Determine the (x, y) coordinate at the center of the cell enclosing the given text.  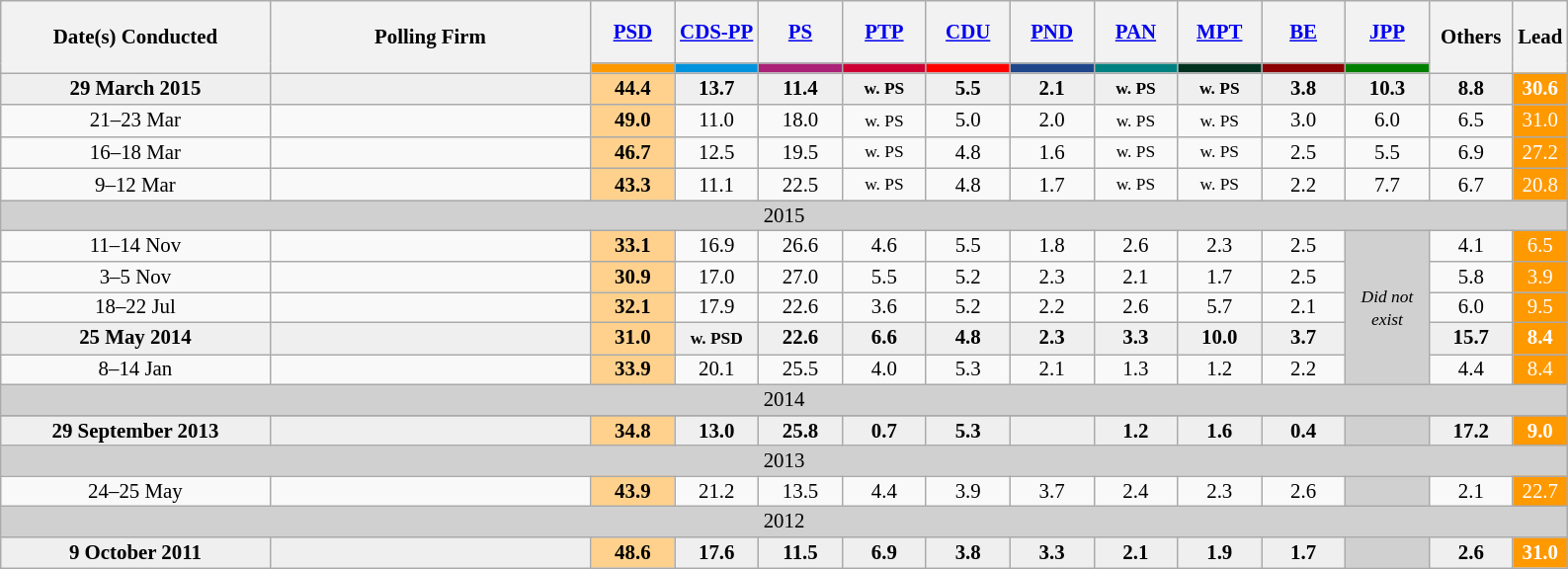
12.5 (717, 152)
CDU (968, 32)
32.1 (632, 306)
6.6 (883, 338)
30.6 (1539, 89)
16.9 (717, 247)
MPT (1219, 32)
2014 (784, 399)
22.5 (800, 185)
20.8 (1539, 185)
2015 (784, 215)
43.9 (632, 492)
25.5 (800, 369)
17.9 (717, 306)
5.7 (1219, 306)
49.0 (632, 121)
27.2 (1539, 152)
13.5 (800, 492)
48.6 (632, 553)
25 May 2014 (135, 338)
4.6 (883, 247)
2.4 (1136, 492)
9.5 (1539, 306)
15.7 (1470, 338)
1.9 (1219, 553)
16–18 Mar (135, 152)
3.6 (883, 306)
19.5 (800, 152)
0.7 (883, 431)
29 March 2015 (135, 89)
43.3 (632, 185)
11.5 (800, 553)
24–25 May (135, 492)
26.6 (800, 247)
9.0 (1539, 431)
4.0 (883, 369)
21.2 (717, 492)
11–14 Nov (135, 247)
3–5 Nov (135, 277)
11.0 (717, 121)
2013 (784, 460)
8.8 (1470, 89)
29 September 2013 (135, 431)
33.1 (632, 247)
3.0 (1304, 121)
0.4 (1304, 431)
18–22 Jul (135, 306)
w. PSD (717, 338)
17.6 (717, 553)
18.0 (800, 121)
BE (1304, 32)
PS (800, 32)
9–12 Mar (135, 185)
25.8 (800, 431)
21–23 Mar (135, 121)
8–14 Jan (135, 369)
30.9 (632, 277)
4.1 (1470, 247)
7.7 (1387, 185)
5.8 (1470, 277)
PND (1051, 32)
2012 (784, 522)
17.2 (1470, 431)
34.8 (632, 431)
13.0 (717, 431)
27.0 (800, 277)
6.7 (1470, 185)
10.0 (1219, 338)
Polling Firm (431, 38)
10.3 (1387, 89)
5.0 (968, 121)
11.4 (800, 89)
Did not exist (1387, 308)
1.8 (1051, 247)
46.7 (632, 152)
17.0 (717, 277)
11.1 (717, 185)
1.3 (1136, 369)
PTP (883, 32)
44.4 (632, 89)
PAN (1136, 32)
33.9 (632, 369)
22.7 (1539, 492)
PSD (632, 32)
9 October 2011 (135, 553)
Date(s) Conducted (135, 38)
CDS-PP (717, 32)
JPP (1387, 32)
2.0 (1051, 121)
13.7 (717, 89)
20.1 (717, 369)
Others (1470, 38)
Lead (1539, 38)
